Pinpoint the cell where the given text exists, returning its [x, y] midpoint coordinate. 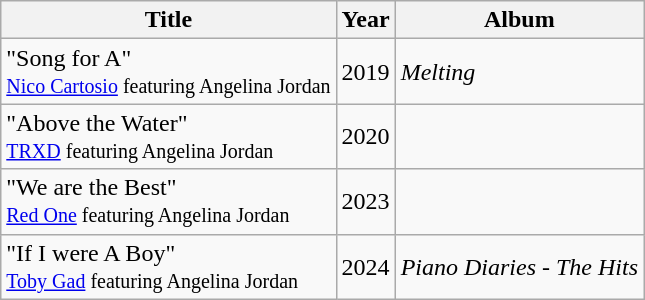
Piano Diaries - The Hits [519, 266]
2019 [366, 72]
"If I were A Boy"Toby Gad featuring Angelina Jordan [168, 266]
2020 [366, 136]
"Song for A"Nico Cartosio featuring Angelina Jordan [168, 72]
"Above the Water"TRXD featuring Angelina Jordan [168, 136]
2023 [366, 202]
Melting [519, 72]
Album [519, 20]
Title [168, 20]
"We are the Best"Red One featuring Angelina Jordan [168, 202]
Year [366, 20]
2024 [366, 266]
